Locate the cell with the specified text and output its [x, y] center coordinate. 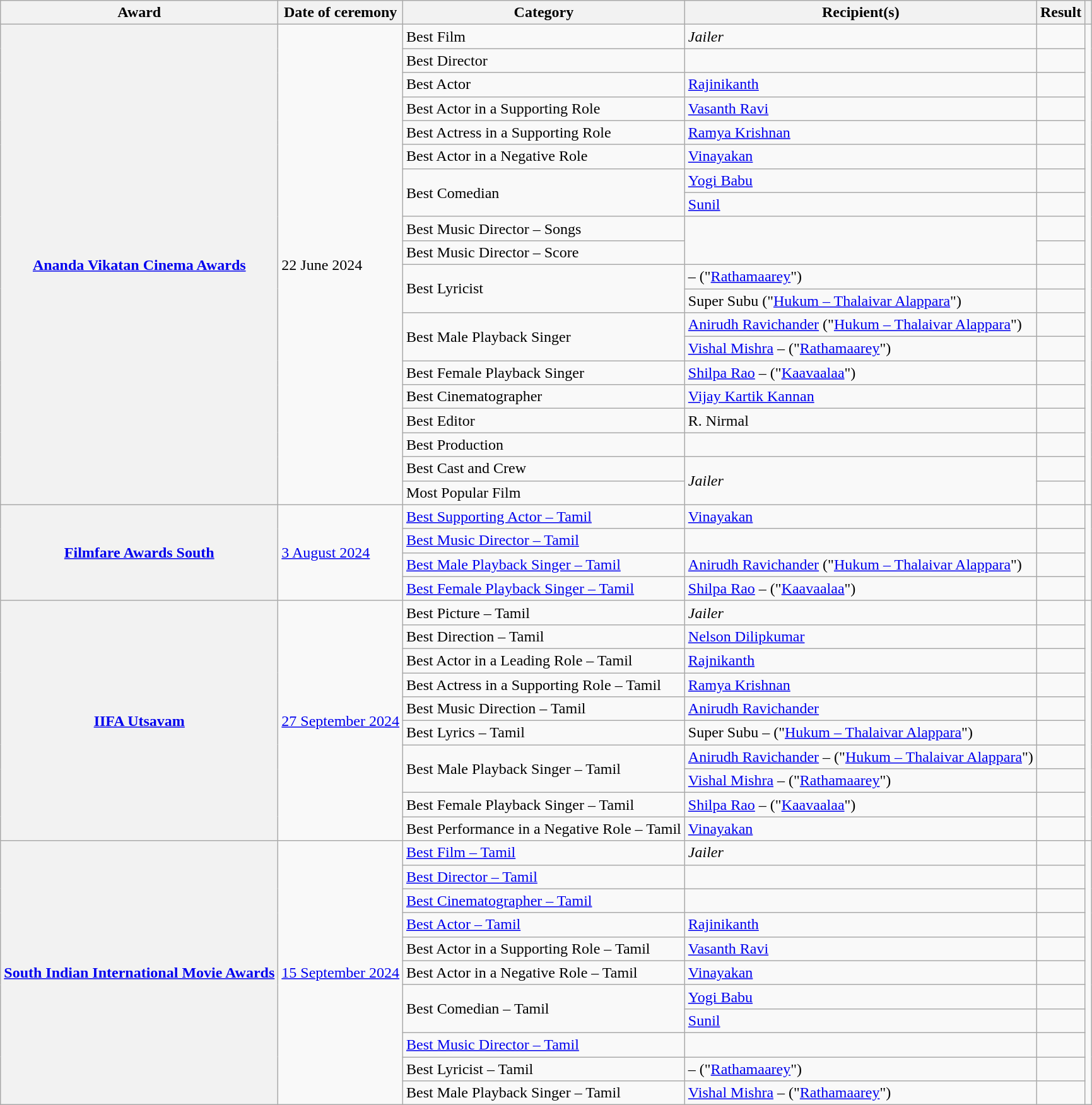
Best Actor in a Negative Role [544, 156]
Best Director [544, 61]
Best Lyricist – Tamil [544, 1069]
Best Supporting Actor – Tamil [544, 517]
Best Cast and Crew [544, 469]
Best Actor in a Supporting Role [544, 108]
15 September 2024 [341, 973]
Best Performance in a Negative Role – Tamil [544, 829]
Best Actor in a Negative Role – Tamil [544, 973]
Best Film [544, 37]
Super Subu ("Hukum – Thalaivar Alappara") [860, 301]
Best Music Director – Score [544, 252]
Anirudh Ravichander [860, 709]
27 September 2024 [341, 720]
Best Lyricist [544, 288]
Best Actor in a Supporting Role – Tamil [544, 949]
Best Direction – Tamil [544, 636]
Vijay Kartik Kannan [860, 397]
Best Cinematographer – Tamil [544, 901]
22 June 2024 [341, 265]
Best Music Direction – Tamil [544, 709]
Rajnikanth [860, 660]
Best Cinematographer [544, 397]
Best Male Playback Singer [544, 337]
R. Nirmal [860, 421]
Best Actor – Tamil [544, 925]
Best Music Director – Songs [544, 228]
Best Lyrics – Tamil [544, 733]
Best Comedian [544, 192]
3 August 2024 [341, 552]
Best Picture – Tamil [544, 612]
Best Editor [544, 421]
Best Actor in a Leading Role – Tamil [544, 660]
Recipient(s) [860, 13]
Best Production [544, 445]
Best Actor [544, 85]
Result [1060, 13]
Ananda Vikatan Cinema Awards [139, 265]
Super Subu – ("Hukum – Thalaivar Alappara") [860, 733]
Filmfare Awards South [139, 552]
South Indian International Movie Awards [139, 973]
Award [139, 13]
Nelson Dilipkumar [860, 636]
Best Film – Tamil [544, 853]
IIFA Utsavam [139, 720]
Most Popular Film [544, 493]
Best Comedian – Tamil [544, 1009]
Best Female Playback Singer [544, 373]
Date of ceremony [341, 13]
Category [544, 13]
Best Director – Tamil [544, 877]
Best Actress in a Supporting Role – Tamil [544, 684]
Anirudh Ravichander – ("Hukum – Thalaivar Alappara") [860, 757]
Best Actress in a Supporting Role [544, 132]
